Find where the given text appears and provide that cell's center as [X, Y] coordinate. 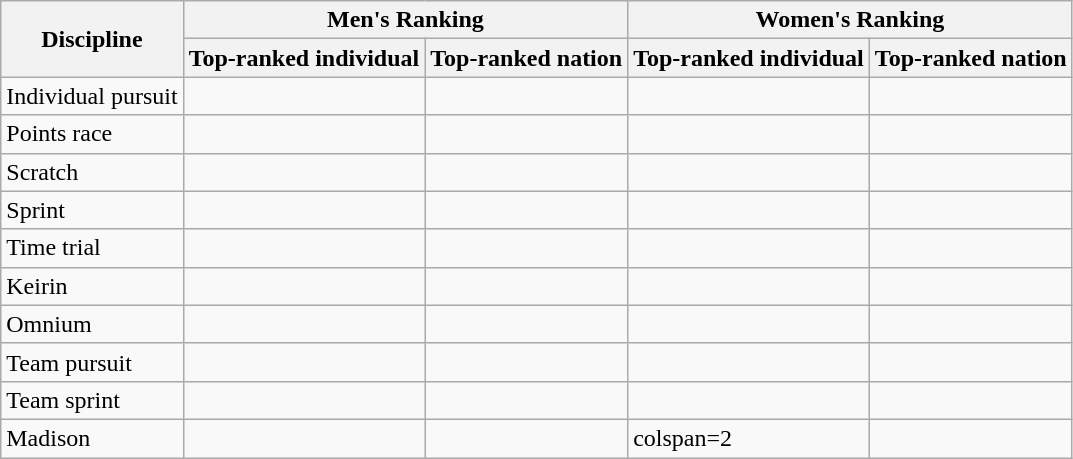
Women's Ranking [850, 20]
Scratch [92, 172]
Madison [92, 438]
Keirin [92, 286]
Discipline [92, 39]
Omnium [92, 324]
Team pursuit [92, 362]
Team sprint [92, 400]
Men's Ranking [406, 20]
Time trial [92, 248]
Individual pursuit [92, 96]
Sprint [92, 210]
colspan=2 [749, 438]
Points race [92, 134]
